Return the (X, Y) coordinate for the center point of the cell that contains the specified text.  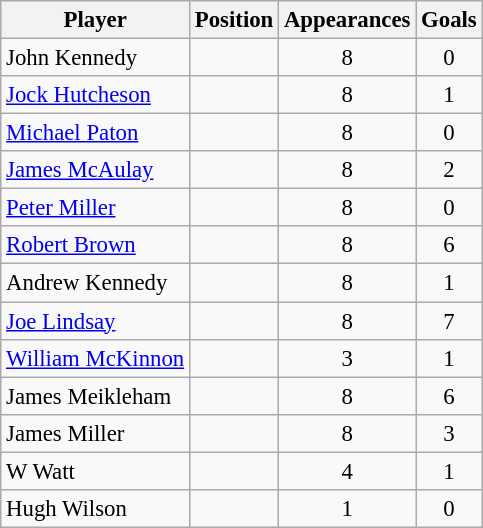
2 (449, 170)
Goals (449, 20)
John Kennedy (96, 58)
James McAulay (96, 170)
Michael Paton (96, 133)
Jock Hutcheson (96, 95)
W Watt (96, 471)
7 (449, 321)
James Miller (96, 433)
Joe Lindsay (96, 321)
Appearances (348, 20)
Player (96, 20)
Robert Brown (96, 245)
Hugh Wilson (96, 509)
James Meikleham (96, 396)
4 (348, 471)
Peter Miller (96, 208)
William McKinnon (96, 358)
Andrew Kennedy (96, 283)
Position (234, 20)
